Scan for the cell matching the given text and deliver its (X, Y) coordinate at center. 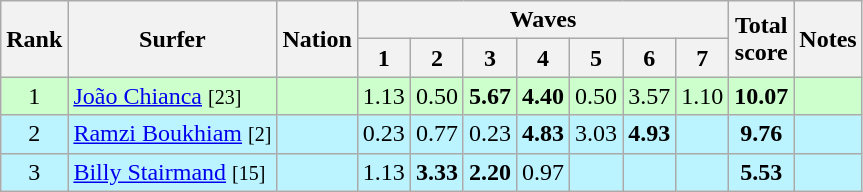
5.53 (762, 172)
10.07 (762, 96)
Totalscore (762, 39)
4.40 (542, 96)
0.97 (542, 172)
2.20 (490, 172)
0.77 (436, 134)
Ramzi Boukhiam [2] (172, 134)
3.57 (650, 96)
4.93 (650, 134)
4 (542, 58)
Notes (828, 39)
Surfer (172, 39)
9.76 (762, 134)
1.10 (702, 96)
Nation (317, 39)
5 (596, 58)
5.67 (490, 96)
Rank (34, 39)
3.33 (436, 172)
3.03 (596, 134)
4.83 (542, 134)
Billy Stairmand [15] (172, 172)
7 (702, 58)
6 (650, 58)
João Chianca [23] (172, 96)
Waves (542, 20)
